Extract the (x, y) coordinate from the center of the cell holding the provided text.  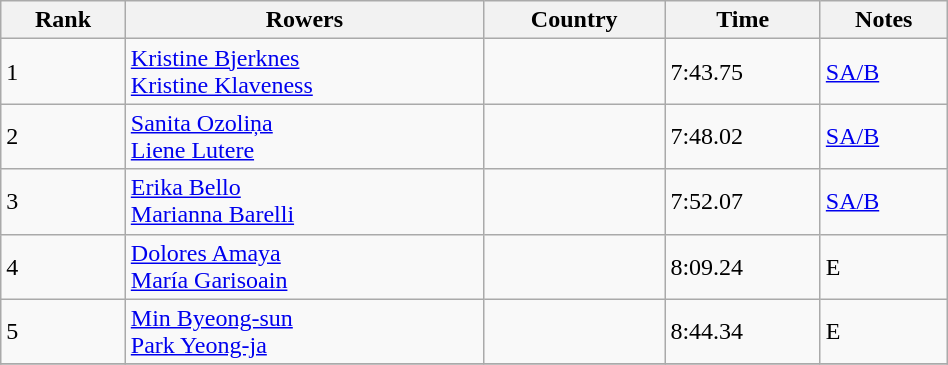
7:43.75 (742, 72)
5 (64, 332)
8:09.24 (742, 266)
Rank (64, 20)
Notes (884, 20)
4 (64, 266)
Rowers (304, 20)
3 (64, 202)
1 (64, 72)
Country (574, 20)
Kristine BjerknesKristine Klaveness (304, 72)
Dolores AmayaMaría Garisoain (304, 266)
Min Byeong-sunPark Yeong-ja (304, 332)
2 (64, 136)
Erika BelloMarianna Barelli (304, 202)
7:52.07 (742, 202)
Time (742, 20)
7:48.02 (742, 136)
8:44.34 (742, 332)
Sanita OzoliņaLiene Lutere (304, 136)
